From the cell containing the given text, extract its center point as (x, y) coordinate. 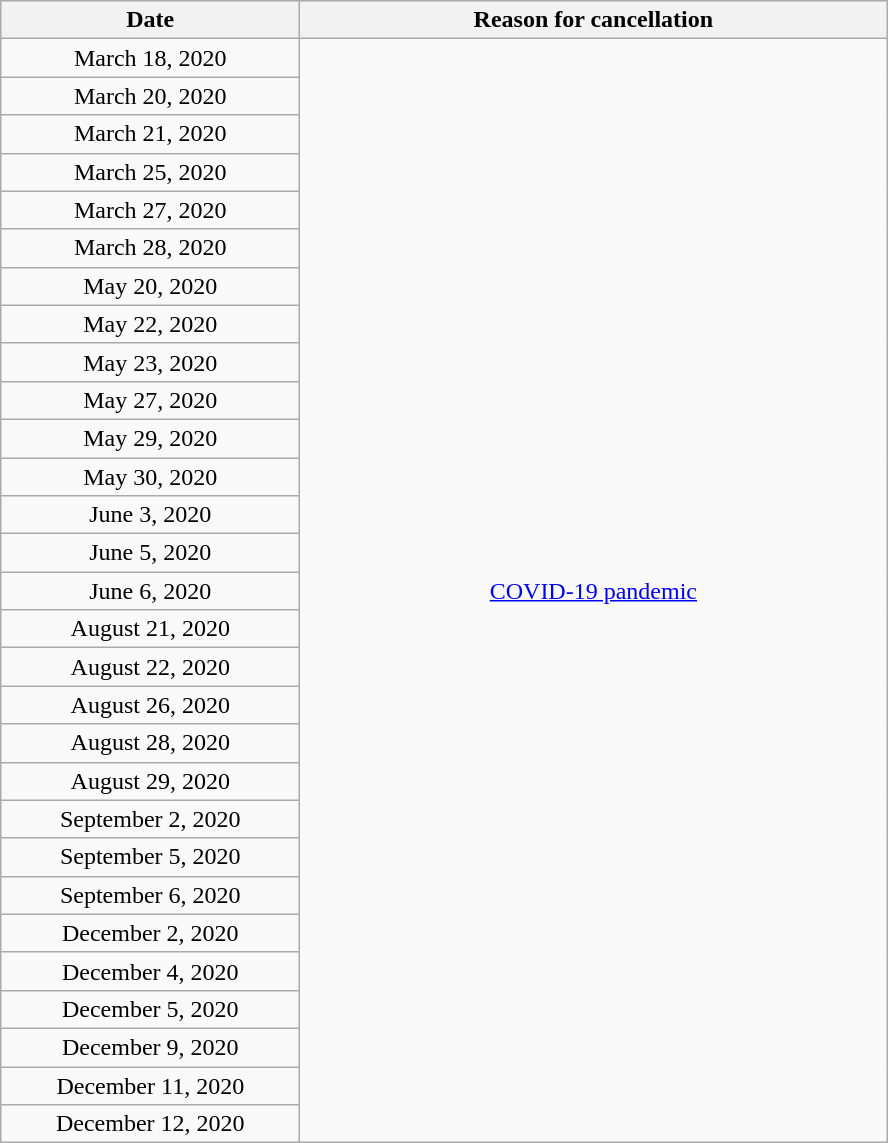
June 6, 2020 (150, 591)
December 11, 2020 (150, 1085)
May 27, 2020 (150, 400)
September 6, 2020 (150, 895)
August 26, 2020 (150, 705)
August 29, 2020 (150, 781)
December 2, 2020 (150, 933)
May 30, 2020 (150, 477)
December 5, 2020 (150, 1009)
March 27, 2020 (150, 210)
March 20, 2020 (150, 96)
Reason for cancellation (594, 20)
December 12, 2020 (150, 1124)
December 9, 2020 (150, 1047)
August 21, 2020 (150, 629)
Date (150, 20)
May 23, 2020 (150, 362)
August 28, 2020 (150, 743)
September 2, 2020 (150, 819)
August 22, 2020 (150, 667)
March 18, 2020 (150, 58)
March 25, 2020 (150, 172)
September 5, 2020 (150, 857)
May 22, 2020 (150, 324)
March 28, 2020 (150, 248)
COVID-19 pandemic (594, 591)
June 3, 2020 (150, 515)
May 20, 2020 (150, 286)
March 21, 2020 (150, 134)
May 29, 2020 (150, 438)
June 5, 2020 (150, 553)
December 4, 2020 (150, 971)
